From the cell containing the given text, extract its center point as [x, y] coordinate. 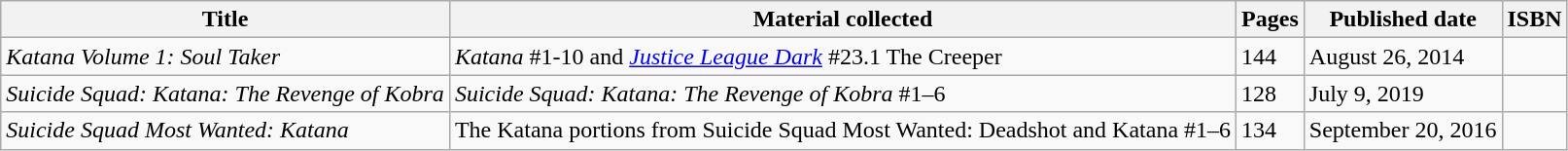
Suicide Squad: Katana: The Revenge of Kobra #1–6 [842, 94]
Katana Volume 1: Soul Taker [226, 57]
The Katana portions from Suicide Squad Most Wanted: Deadshot and Katana #1–6 [842, 131]
134 [1271, 131]
Published date [1403, 19]
Material collected [842, 19]
Katana #1-10 and Justice League Dark #23.1 The Creeper [842, 57]
Pages [1271, 19]
Suicide Squad Most Wanted: Katana [226, 131]
144 [1271, 57]
Suicide Squad: Katana: The Revenge of Kobra [226, 94]
ISBN [1534, 19]
September 20, 2016 [1403, 131]
July 9, 2019 [1403, 94]
Title [226, 19]
August 26, 2014 [1403, 57]
128 [1271, 94]
